For the text-containing cell, return its midpoint in (x, y) coordinate format. 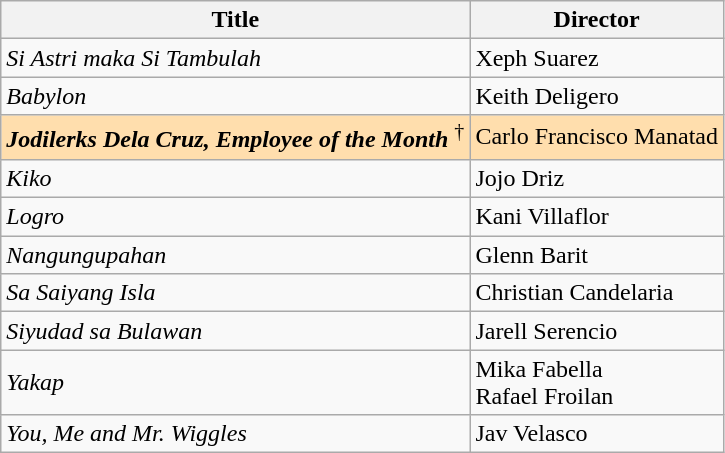
Jav Velasco (597, 434)
Title (236, 20)
Director (597, 20)
Sa Saiyang Isla (236, 293)
Jodilerks Dela Cruz, Employee of the Month † (236, 138)
Babylon (236, 96)
Jojo Driz (597, 178)
Nangungupahan (236, 255)
Keith Deligero (597, 96)
Carlo Francisco Manatad (597, 138)
Yakap (236, 382)
Christian Candelaria (597, 293)
Si Astri maka Si Tambulah (236, 58)
Siyudad sa Bulawan (236, 331)
Jarell Serencio (597, 331)
Glenn Barit (597, 255)
You, Me and Mr. Wiggles (236, 434)
Kani Villaflor (597, 217)
Logro (236, 217)
Xeph Suarez (597, 58)
Mika Fabella Rafael Froilan (597, 382)
Kiko (236, 178)
